Identify which cell holds the provided text, then report its [x, y] central coordinate. 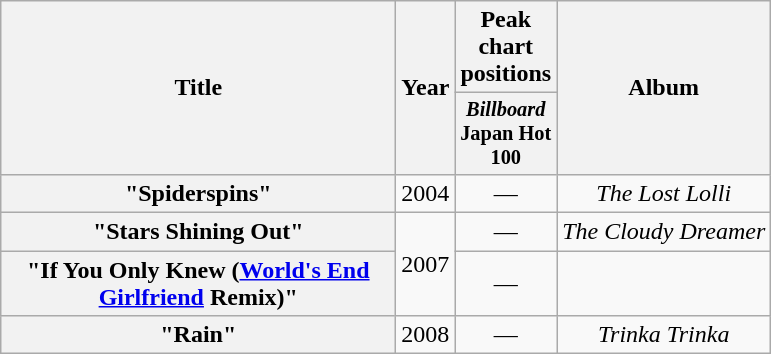
"Stars Shining Out" [198, 232]
"Rain" [198, 335]
Album [664, 88]
The Lost Lolli [664, 193]
2004 [426, 193]
"Spiderspins" [198, 193]
The Cloudy Dreamer [664, 232]
Billboard Japan Hot 100 [506, 134]
Trinka Trinka [664, 335]
Peak chart positions [506, 47]
"If You Only Knew (World's End Girlfriend Remix)" [198, 284]
Title [198, 88]
2007 [426, 264]
Year [426, 88]
2008 [426, 335]
